Return the [X, Y] coordinate for the center point of the cell that contains the specified text.  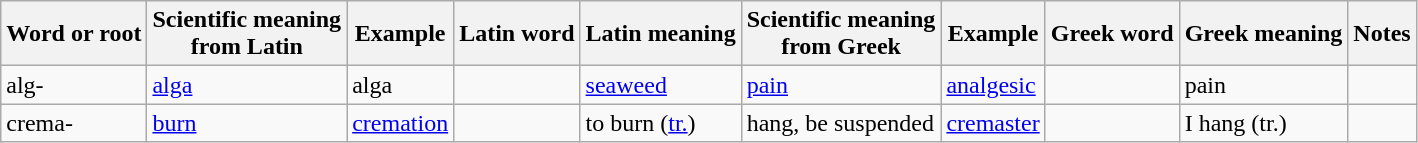
alg- [74, 85]
seaweed [660, 85]
Scientific meaningfrom Latin [247, 34]
crema- [74, 123]
hang, be suspended [841, 123]
Notes [1382, 34]
burn [247, 123]
Scientific meaningfrom Greek [841, 34]
Latin word [517, 34]
analgesic [993, 85]
I hang (tr.) [1264, 123]
Word or root [74, 34]
cremation [400, 123]
Latin meaning [660, 34]
to burn (tr.) [660, 123]
Greek word [1112, 34]
cremaster [993, 123]
Greek meaning [1264, 34]
